Find where the given text appears and provide that cell's center as (X, Y) coordinate. 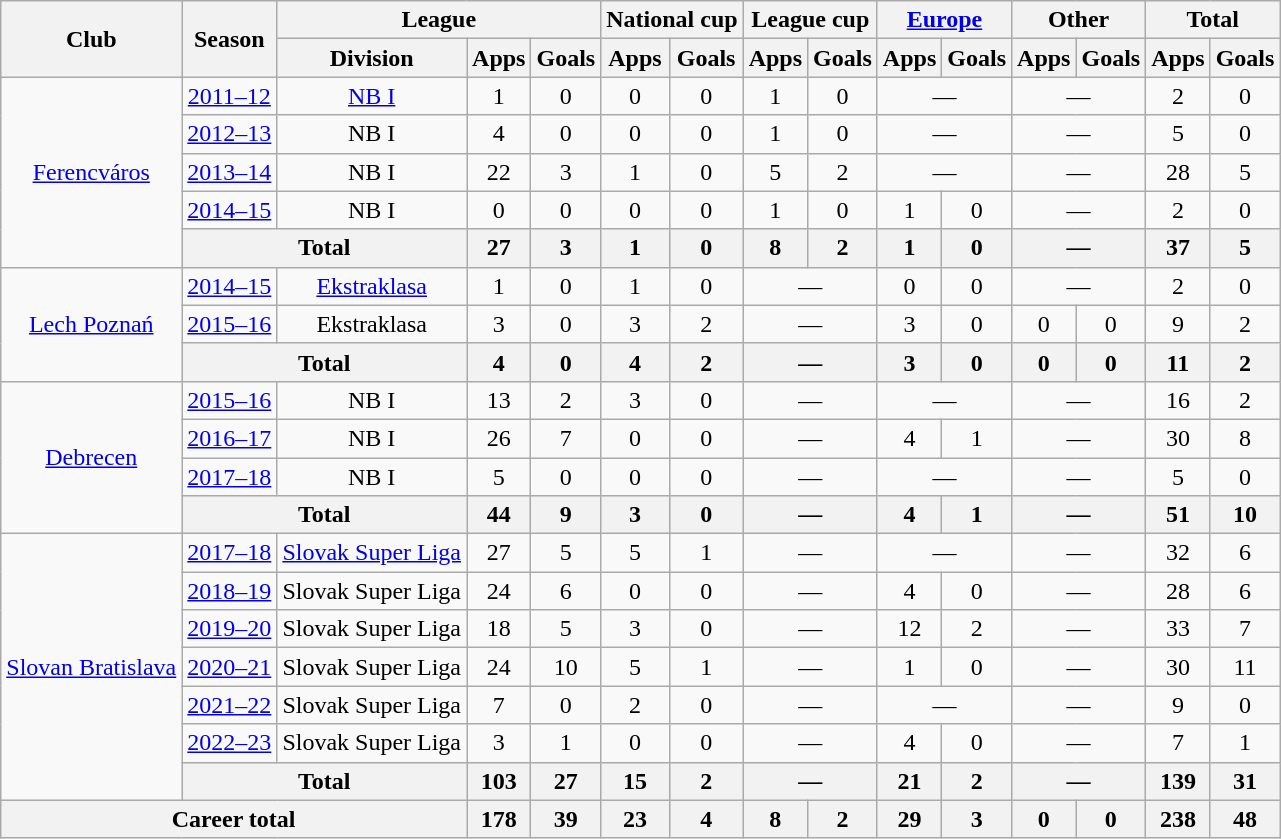
48 (1245, 819)
Lech Poznań (92, 324)
Ferencváros (92, 172)
31 (1245, 781)
15 (635, 781)
37 (1178, 248)
2020–21 (230, 667)
13 (499, 400)
2011–12 (230, 96)
103 (499, 781)
Career total (234, 819)
Slovan Bratislava (92, 667)
2021–22 (230, 705)
51 (1178, 515)
Other (1079, 20)
23 (635, 819)
2016–17 (230, 438)
Division (372, 58)
39 (566, 819)
League (439, 20)
Debrecen (92, 457)
2012–13 (230, 134)
Club (92, 39)
National cup (672, 20)
26 (499, 438)
Europe (944, 20)
29 (909, 819)
2019–20 (230, 629)
18 (499, 629)
21 (909, 781)
238 (1178, 819)
139 (1178, 781)
League cup (810, 20)
2018–19 (230, 591)
16 (1178, 400)
12 (909, 629)
178 (499, 819)
44 (499, 515)
Season (230, 39)
2022–23 (230, 743)
2013–14 (230, 172)
32 (1178, 553)
22 (499, 172)
33 (1178, 629)
